Extract the (x, y) coordinate from the center of the cell holding the provided text.  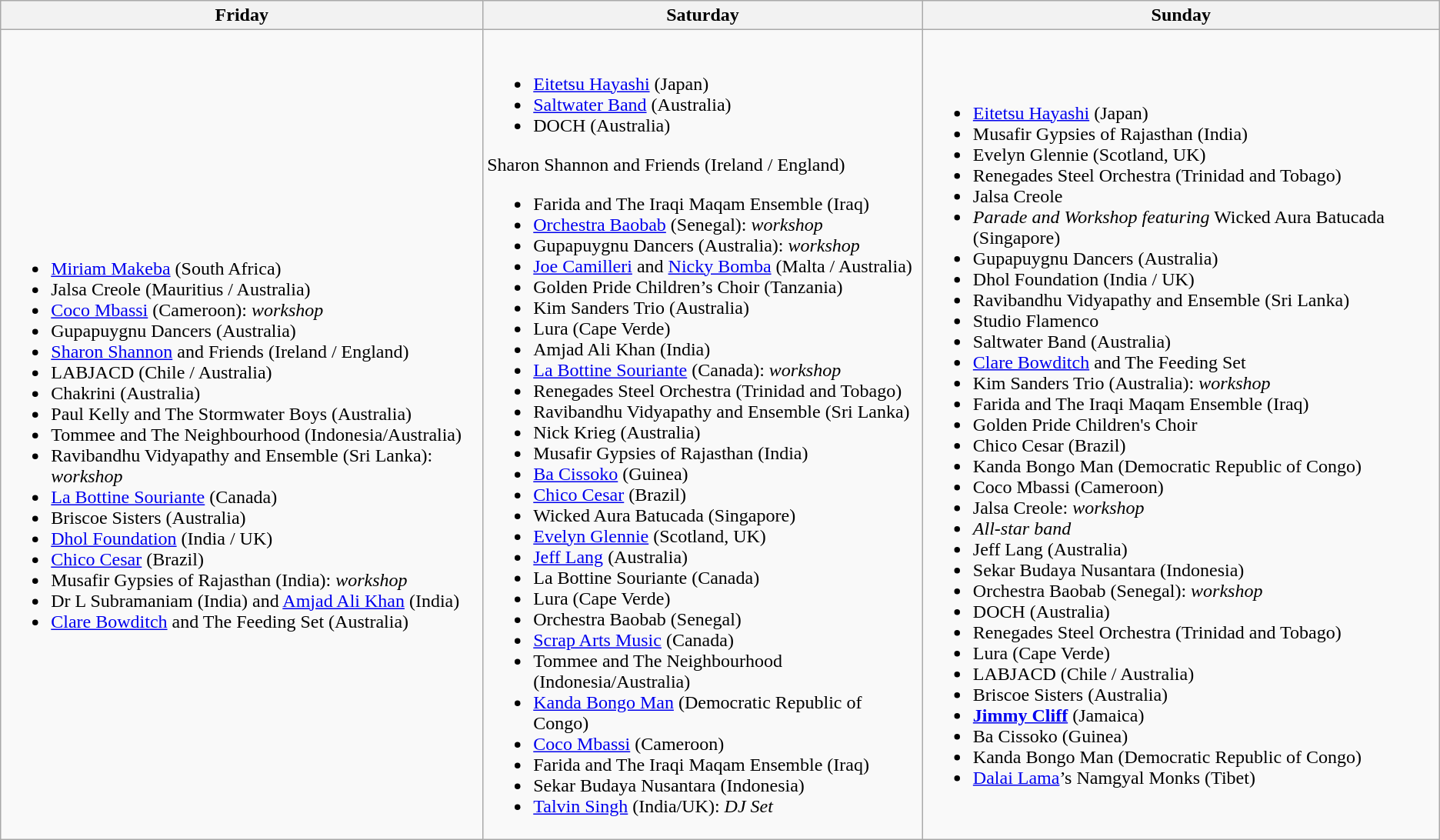
Friday (242, 15)
Saturday (703, 15)
Sunday (1181, 15)
